Determine the [x, y] coordinate at the center of the cell enclosing the given text.  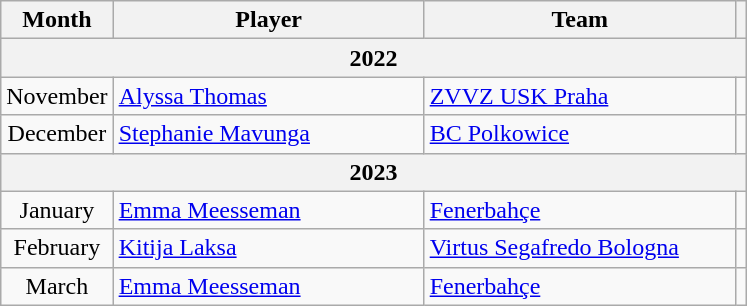
December [57, 134]
November [57, 96]
2023 [374, 172]
Alyssa Thomas [268, 96]
Month [57, 20]
BC Polkowice [580, 134]
January [57, 210]
Player [268, 20]
2022 [374, 58]
February [57, 248]
ZVVZ USK Praha [580, 96]
Virtus Segafredo Bologna [580, 248]
Team [580, 20]
Kitija Laksa [268, 248]
Stephanie Mavunga [268, 134]
March [57, 286]
